Detect which cell encompasses the target text, then output its (X, Y) center coordinate. 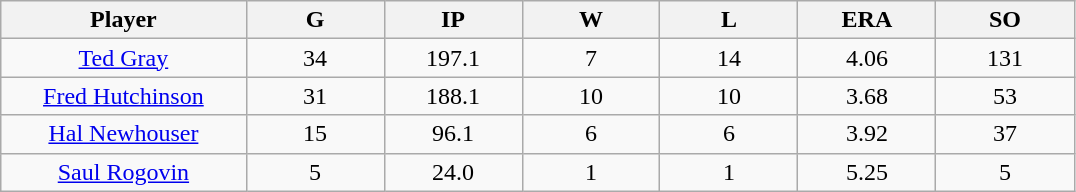
G (315, 20)
IP (453, 20)
37 (1005, 134)
ERA (867, 20)
7 (591, 58)
Saul Rogovin (124, 172)
15 (315, 134)
SO (1005, 20)
Hal Newhouser (124, 134)
Fred Hutchinson (124, 96)
L (729, 20)
131 (1005, 58)
5.25 (867, 172)
96.1 (453, 134)
188.1 (453, 96)
197.1 (453, 58)
31 (315, 96)
14 (729, 58)
3.92 (867, 134)
4.06 (867, 58)
Player (124, 20)
34 (315, 58)
53 (1005, 96)
Ted Gray (124, 58)
W (591, 20)
24.0 (453, 172)
3.68 (867, 96)
